Find where the given text appears and provide that cell's center as (X, Y) coordinate. 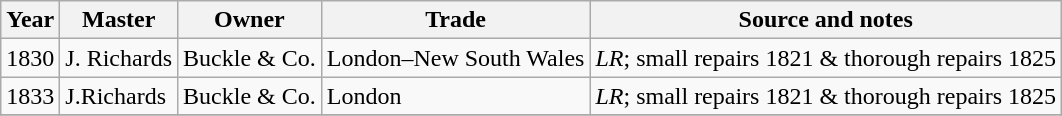
Master (119, 20)
Owner (250, 20)
Year (30, 20)
1833 (30, 96)
J.Richards (119, 96)
Trade (456, 20)
Source and notes (826, 20)
J. Richards (119, 58)
London (456, 96)
1830 (30, 58)
London–New South Wales (456, 58)
